Return the (X, Y) coordinate for the center point of the cell that contains the specified text.  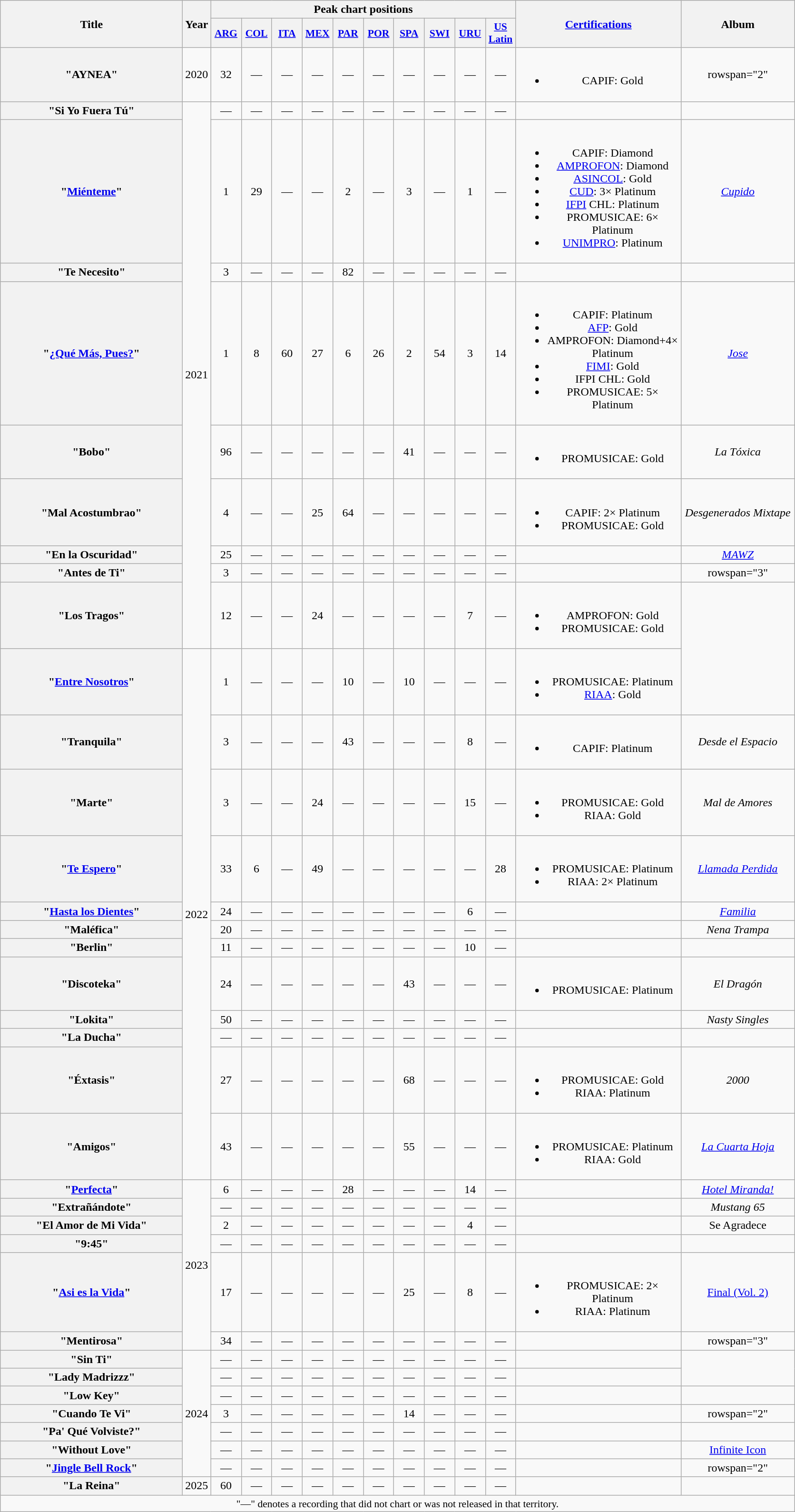
26 (379, 353)
COL (256, 33)
2023 (197, 1265)
"Jingle Bell Rock" (91, 1468)
"Lokita" (91, 1019)
Mustang 65 (737, 1207)
PAR (348, 33)
2025 (197, 1486)
"Miénteme" (91, 191)
SPA (409, 33)
Nasty Singles (737, 1019)
"AYNEA" (91, 74)
12 (226, 615)
"Éxtasis" (91, 1080)
"Te Espero" (91, 869)
"Lady Madrizzz" (91, 1377)
PROMUSICAE: 2× PlatinumRIAA: Platinum (599, 1293)
11 (226, 948)
32 (226, 74)
Desde el Espacio (737, 742)
Desgenerados Mixtape (737, 512)
Nena Trampa (737, 929)
"—" denotes a recording that did not chart or was not released in that territory. (398, 1503)
2021 (197, 375)
CAPIF: Gold (599, 74)
CAPIF: 2× PlatinumPROMUSICAE: Gold (599, 512)
"La Ducha" (91, 1038)
2024 (197, 1413)
"Tranquila" (91, 742)
"Maléfica" (91, 929)
"Mentirosa" (91, 1341)
96 (226, 452)
"Antes de Ti" (91, 573)
Peak chart positions (363, 10)
La Tóxica (737, 452)
82 (348, 272)
POR (379, 33)
Certifications (599, 24)
2022 (197, 915)
Jose (737, 353)
CAPIF: PlatinumAFP: GoldAMPROFON: Diamond+4× PlatinumFIMI: GoldIFPI CHL: GoldPROMUSICAE: 5× Platinum (599, 353)
"En la Oscuridad" (91, 554)
Cupido (737, 191)
La Cuarta Hoja (737, 1146)
USLatin (501, 33)
PROMUSICAE: GoldRIAA: Gold (599, 802)
URU (470, 33)
El Dragón (737, 983)
"Bobo" (91, 452)
Year (197, 24)
CAPIF: DiamondAMPROFON: DiamondASINCOL: GoldCUD: 3× PlatinumIFPI CHL: PlatinumPROMUSICAE: 6× PlatinumUNIMPRO: Platinum (599, 191)
Llamada Perdida (737, 869)
Album (737, 24)
ARG (226, 33)
PROMUSICAE: GoldRIAA: Platinum (599, 1080)
"Low Key" (91, 1395)
49 (317, 869)
64 (348, 512)
Se Agradece (737, 1225)
33 (226, 869)
Familia (737, 911)
2020 (197, 74)
50 (226, 1019)
"Hasta los Dientes" (91, 911)
CAPIF: Platinum (599, 742)
"Without Love" (91, 1450)
PROMUSICAE: PlatinumRIAA: 2× Platinum (599, 869)
17 (226, 1293)
"Cuando Te Vi" (91, 1413)
"Perfecta" (91, 1189)
AMPROFON: GoldPROMUSICAE: Gold (599, 615)
"¿Qué Más, Pues?" (91, 353)
"Pa' Qué Volviste?" (91, 1432)
"Marte" (91, 802)
MAWZ (737, 554)
"Los Tragos" (91, 615)
55 (409, 1146)
Mal de Amores (737, 802)
Title (91, 24)
ITA (287, 33)
34 (226, 1341)
"Entre Nosotros" (91, 682)
20 (226, 929)
"9:45" (91, 1244)
15 (470, 802)
"La Reina" (91, 1486)
"El Amor de Mi Vida" (91, 1225)
MEX (317, 33)
"Te Necesito" (91, 272)
41 (409, 452)
"Amigos" (91, 1146)
29 (256, 191)
"Berlin" (91, 948)
2000 (737, 1080)
"Mal Acostumbrao" (91, 512)
"Sin Ti" (91, 1359)
7 (470, 615)
Hotel Miranda! (737, 1189)
"Asi es la Vida" (91, 1293)
PROMUSICAE: Platinum (599, 983)
"Si Yo Fuera Tú" (91, 110)
Infinite Icon (737, 1450)
PROMUSICAE: Gold (599, 452)
"Extrañándote" (91, 1207)
Final (Vol. 2) (737, 1293)
54 (440, 353)
"Discoteka" (91, 983)
SWI (440, 33)
68 (409, 1080)
